Provide the [x, y] coordinate of the cell's center where the given text is located.  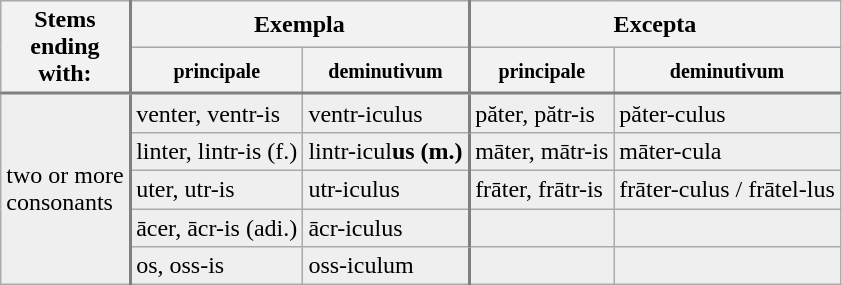
linter, lintr-is (f.) [216, 151]
oss-iculum [386, 266]
Excepta [654, 24]
ācr-iculus [386, 227]
frāter-culus / frātel-lus [727, 189]
lintr-iculus (m.) [386, 151]
păter-culus [727, 114]
two or more consonants [66, 190]
utr-iculus [386, 189]
Stems ending with: [66, 48]
uter, utr-is [216, 189]
os, oss-is [216, 266]
māter, mātr-is [542, 151]
păter, pătr-is [542, 114]
venter, ventr-is [216, 114]
ācer, ācr-is (adi.) [216, 227]
māter-cula [727, 151]
ventr-iculus [386, 114]
frāter, frātr-is [542, 189]
Exempla [300, 24]
